Output the (X, Y) coordinate of the center of the cell containing the given text.  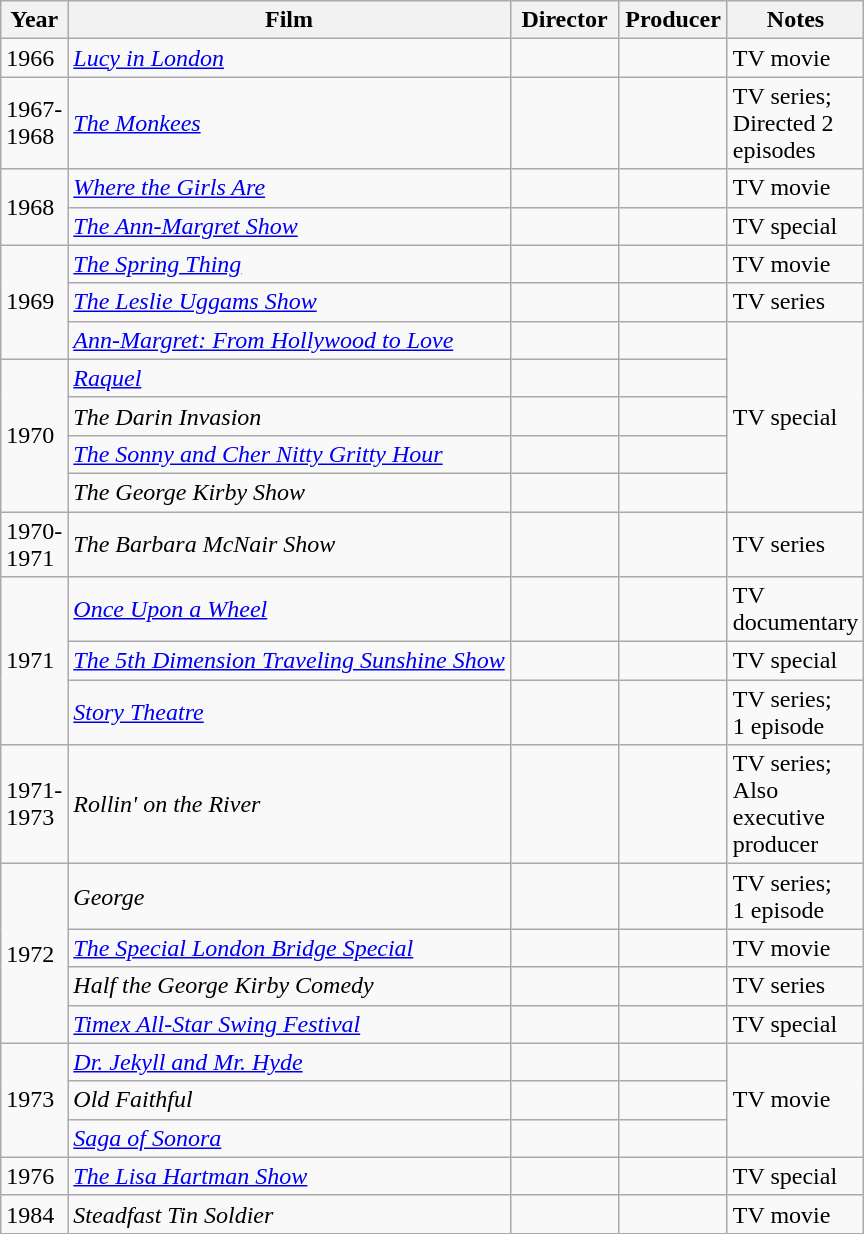
Rollin' on the River (289, 804)
1984 (34, 1214)
Producer (674, 20)
Lucy in London (289, 58)
The Sonny and Cher Nitty Gritty Hour (289, 454)
Director (564, 20)
The Lisa Hartman Show (289, 1176)
The Spring Thing (289, 264)
1970-1971 (34, 544)
Saga of Sonora (289, 1138)
Raquel (289, 378)
TV series;Directed 2 episodes (795, 123)
1967-1968 (34, 123)
1968 (34, 207)
Where the Girls Are (289, 188)
Ann-Margret: From Hollywood to Love (289, 340)
The 5th Dimension Traveling Sunshine Show (289, 661)
The Barbara McNair Show (289, 544)
1972 (34, 954)
The Monkees (289, 123)
1971-1973 (34, 804)
The Ann-Margret Show (289, 226)
The Darin Invasion (289, 416)
Once Upon a Wheel (289, 610)
Half the George Kirby Comedy (289, 986)
1973 (34, 1100)
The George Kirby Show (289, 492)
Story Theatre (289, 712)
Steadfast Tin Soldier (289, 1214)
Timex All-Star Swing Festival (289, 1024)
1969 (34, 302)
Film (289, 20)
Year (34, 20)
The Special London Bridge Special (289, 948)
Notes (795, 20)
1966 (34, 58)
1970 (34, 435)
1976 (34, 1176)
Old Faithful (289, 1100)
Dr. Jekyll and Mr. Hyde (289, 1062)
TV series;Also executive producer (795, 804)
TV documentary (795, 610)
George (289, 896)
1971 (34, 661)
The Leslie Uggams Show (289, 302)
